Locate the cell with the specified text and output its (X, Y) center coordinate. 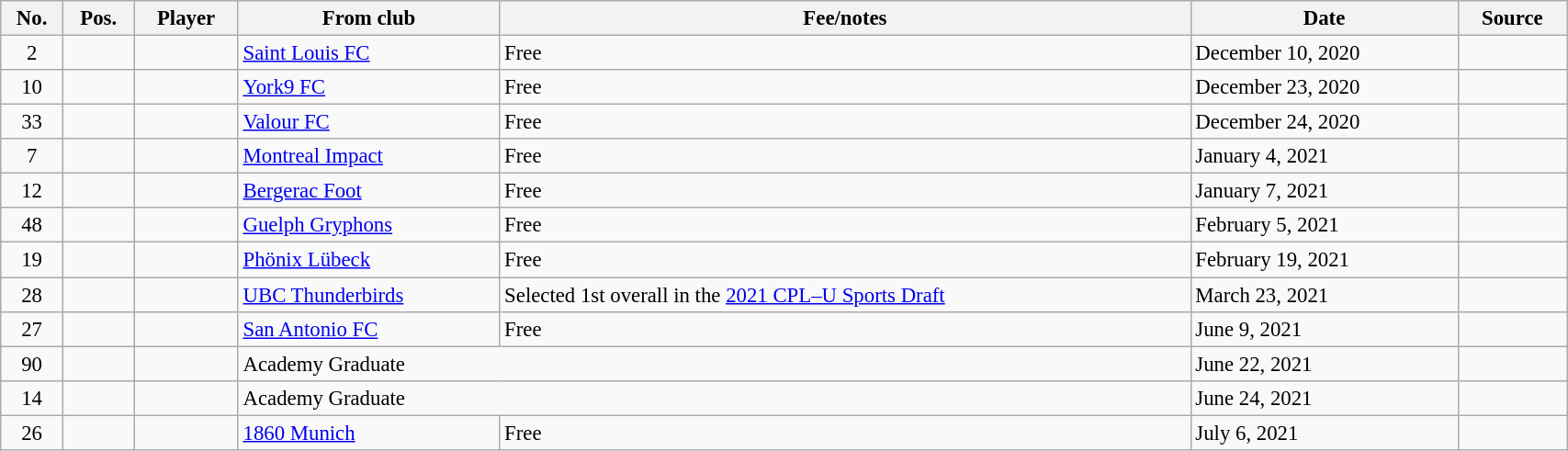
UBC Thunderbirds (369, 295)
From club (369, 18)
December 10, 2020 (1325, 53)
Montreal Impact (369, 156)
2 (32, 53)
Source (1512, 18)
Bergerac Foot (369, 191)
February 19, 2021 (1325, 260)
14 (32, 398)
33 (32, 122)
June 22, 2021 (1325, 364)
90 (32, 364)
July 6, 2021 (1325, 433)
January 4, 2021 (1325, 156)
Player (186, 18)
48 (32, 225)
Saint Louis FC (369, 53)
Pos. (97, 18)
1860 Munich (369, 433)
10 (32, 87)
March 23, 2021 (1325, 295)
No. (32, 18)
Fee/notes (845, 18)
June 24, 2021 (1325, 398)
28 (32, 295)
Valour FC (369, 122)
26 (32, 433)
York9 FC (369, 87)
7 (32, 156)
19 (32, 260)
Date (1325, 18)
12 (32, 191)
27 (32, 329)
December 24, 2020 (1325, 122)
Guelph Gryphons (369, 225)
January 7, 2021 (1325, 191)
Phönix Lübeck (369, 260)
June 9, 2021 (1325, 329)
San Antonio FC (369, 329)
December 23, 2020 (1325, 87)
February 5, 2021 (1325, 225)
Selected 1st overall in the 2021 CPL–U Sports Draft (845, 295)
